Determine the (x, y) coordinate at the center of the cell enclosing the given text.  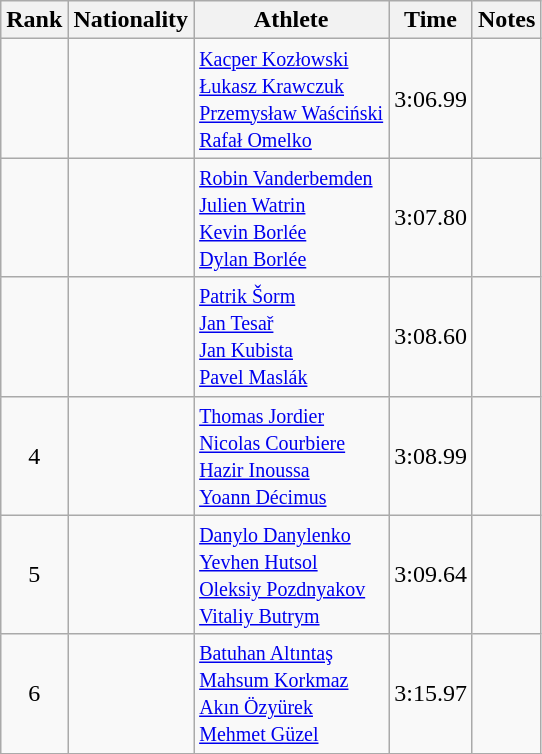
4 (34, 456)
5 (34, 574)
Kacper KozłowskiŁukasz KrawczukPrzemysław WaścińskiRafał Omelko (292, 98)
Thomas JordierNicolas CourbiereHazir InoussaYoann Décimus (292, 456)
3:09.64 (431, 574)
3:07.80 (431, 218)
3:08.99 (431, 456)
6 (34, 694)
Rank (34, 20)
3:08.60 (431, 336)
Athlete (292, 20)
Danylo DanylenkoYevhen HutsolOleksiy PozdnyakovVitaliy Butrym (292, 574)
Notes (506, 20)
3:15.97 (431, 694)
3:06.99 (431, 98)
Nationality (131, 20)
Robin VanderbemdenJulien WatrinKevin BorléeDylan Borlée (292, 218)
Batuhan AltıntaşMahsum KorkmazAkın ÖzyürekMehmet Güzel (292, 694)
Patrik ŠormJan TesařJan KubistaPavel Maslák (292, 336)
Time (431, 20)
